Identify which cell holds the provided text, then report its [X, Y] central coordinate. 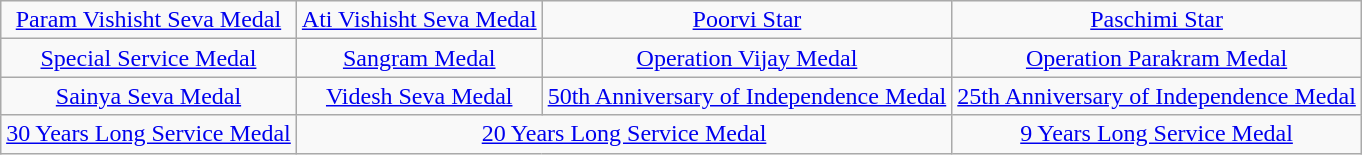
Paschimi Star [1157, 20]
Sainya Seva Medal [149, 96]
Operation Vijay Medal [747, 58]
30 Years Long Service Medal [149, 134]
Poorvi Star [747, 20]
Ati Vishisht Seva Medal [419, 20]
Param Vishisht Seva Medal [149, 20]
Operation Parakram Medal [1157, 58]
Sangram Medal [419, 58]
Videsh Seva Medal [419, 96]
9 Years Long Service Medal [1157, 134]
25th Anniversary of Independence Medal [1157, 96]
Special Service Medal [149, 58]
50th Anniversary of Independence Medal [747, 96]
20 Years Long Service Medal [624, 134]
